Scan for the cell matching the given text and deliver its [x, y] coordinate at center. 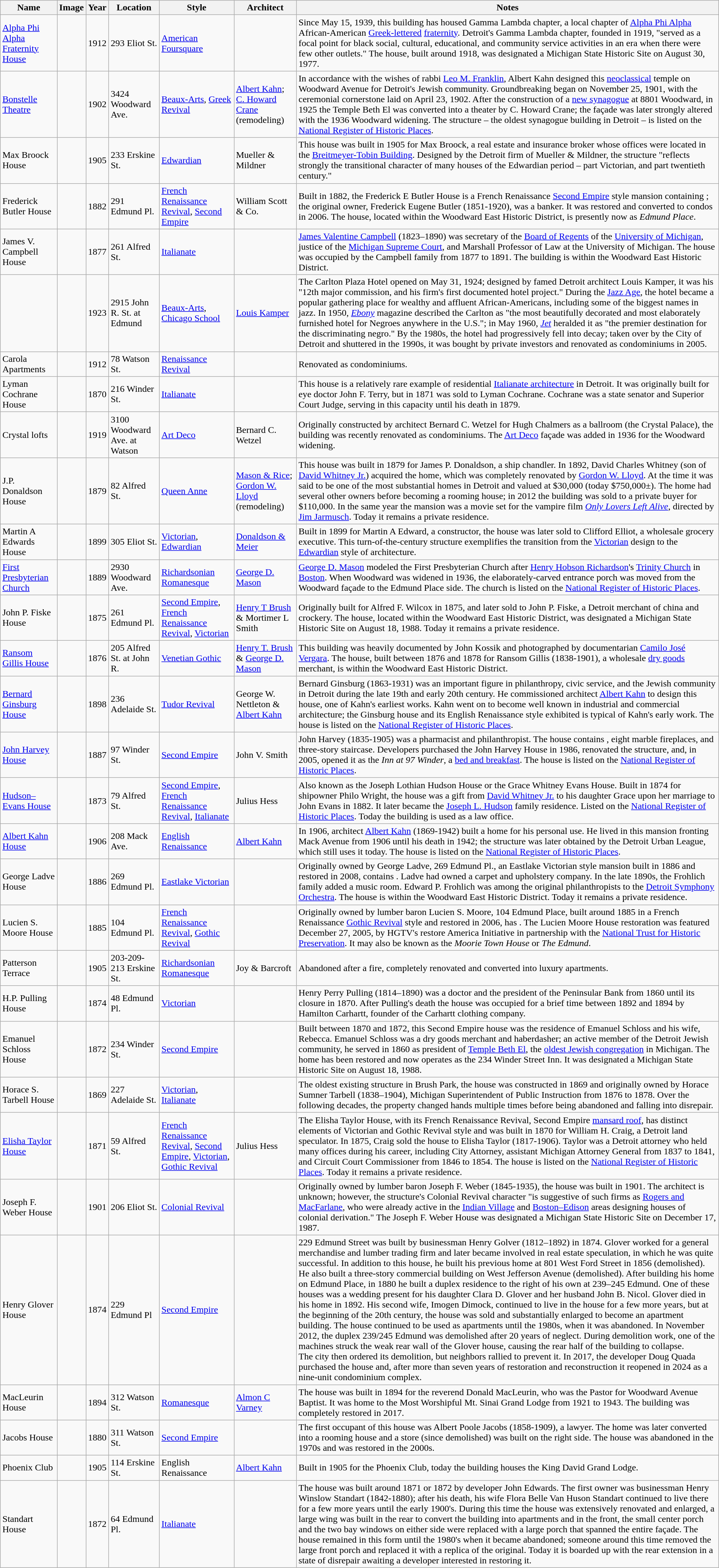
1906 [98, 841]
1873 [98, 801]
2915 John R. St. at Edmund [134, 313]
Bernard Ginsburg House [29, 704]
1880 [98, 1438]
234 Winder St. [134, 1049]
Patterson Terrace [29, 968]
Renaissance Revival [197, 364]
French Renaissance Revival, Gothic Revival [197, 927]
208 Mack Ave. [134, 841]
Standart House [29, 1524]
1899 [98, 542]
George W. Nettleton & Albert Kahn [265, 704]
48 Edmund Pl. [134, 1003]
Romanesque [197, 1402]
American Foursquare [197, 43]
George Ladve House [29, 882]
Renovated as condominiums. [508, 364]
114 Erskine St. [134, 1468]
Victorian, Italianate [197, 1095]
1875 [98, 618]
1919 [98, 435]
Joy & Barcroft [265, 968]
Jacobs House [29, 1438]
1901 [98, 1207]
Lyman Cochrane House [29, 394]
Style [197, 8]
1870 [98, 394]
Year [98, 8]
MacLeurin House [29, 1402]
George D. Mason [265, 577]
79 Alfred St. [134, 801]
Built in 1905 for the Phoenix Club, today the building houses the King David Grand Lodge. [508, 1468]
Name [29, 8]
1902 [98, 104]
Carola Apartments [29, 364]
1882 [98, 206]
Architect [265, 8]
Location [134, 8]
1871 [98, 1145]
Joseph F. Weber House [29, 1207]
John V. Smith [265, 755]
64 Edmund Pl. [134, 1524]
216 Winder St. [134, 394]
3100 Woodward Ave. at Watson [134, 435]
J.P. Donaldson House [29, 491]
1885 [98, 927]
104 Edmund Pl. [134, 927]
1898 [98, 704]
236 Adelaide St. [134, 704]
1876 [98, 658]
78 Watson St. [134, 364]
291 Edmund Pl. [134, 206]
Edwardian [197, 161]
William Scott & Co. [265, 206]
Albert Kahn; C. Howard Crane (remodeling) [265, 104]
305 Eliot St. [134, 542]
3424 Woodward Ave. [134, 104]
Image [71, 8]
1887 [98, 755]
Colonial Revival [197, 1207]
1886 [98, 882]
Mueller & Mildner [265, 161]
Henry T. Brush & George D. Mason [265, 658]
John Harvey House [29, 755]
Tudor Revival [197, 704]
Horace S. Tarbell House [29, 1095]
Second Empire, French Renaissance Revival, Victorian [197, 618]
Martin A Edwards House [29, 542]
Louis Kamper [265, 313]
Henry Glover House [29, 1310]
1877 [98, 252]
Queen Anne [197, 491]
Henry T Brush & Mortimer L Smith [265, 618]
269 Edmund Pl. [134, 882]
82 Alfred St. [134, 491]
1879 [98, 491]
97 Winder St. [134, 755]
261 Alfred St. [134, 252]
Alpha Phi Alpha Fraternity House [29, 43]
Venetian Gothic [197, 658]
French Renaissance Revival, Second Empire [197, 206]
Beaux-Arts, Greek Revival [197, 104]
Albert Kahn House [29, 841]
Victorian [197, 1003]
Frederick Butler House [29, 206]
Mason & Rice; Gordon W. Lloyd (remodeling) [265, 491]
Eastlake Victorian [197, 882]
Bonstelle Theatre [29, 104]
Max Broock House [29, 161]
Phoenix Club [29, 1468]
Art Deco [197, 435]
Second Empire, French Renaissance Revival, Italianate [197, 801]
233 Erskine St. [134, 161]
First Presbyterian Church [29, 577]
293 Eliot St. [134, 43]
Abandoned after a fire, completely renovated and converted into luxury apartments. [508, 968]
205 Alfred St. at John R. [134, 658]
French Renaissance Revival, Second Empire, Victorian, Gothic Revival [197, 1145]
Victorian, Edwardian [197, 542]
1889 [98, 577]
John P. Fiske House [29, 618]
227 Adelaide St. [134, 1095]
Lucien S. Moore House [29, 927]
Almon C Varney [265, 1402]
311 Watson St. [134, 1438]
Beaux-Arts, Chicago School [197, 313]
Emanuel Schloss House [29, 1049]
Notes [508, 8]
206 Eliot St. [134, 1207]
1894 [98, 1402]
H.P. Pulling House [29, 1003]
2930 Woodward Ave. [134, 577]
Crystal lofts [29, 435]
Ransom Gillis House [29, 658]
312 Watson St. [134, 1402]
261 Edmund Pl. [134, 618]
229 Edmund Pl [134, 1310]
59 Alfred St. [134, 1145]
203-209-213 Erskine St. [134, 968]
Donaldson & Meier [265, 542]
1923 [98, 313]
Bernard C. Wetzel [265, 435]
Hudson–Evans House [29, 801]
James V. Campbell House [29, 252]
1869 [98, 1095]
Elisha Taylor House [29, 1145]
